Output the [X, Y] coordinate of the center of the cell containing the given text.  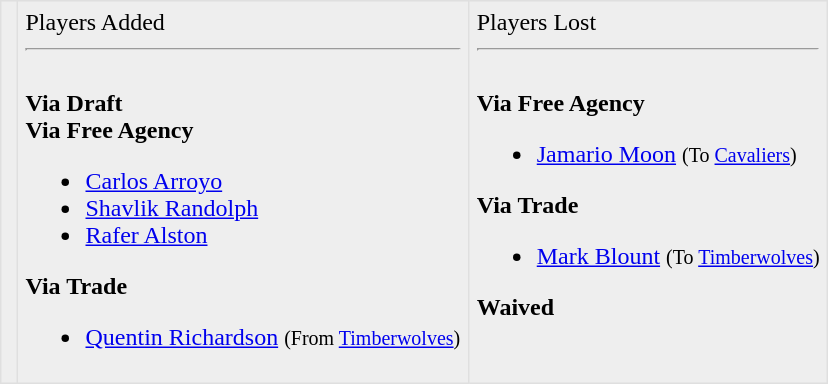
Players Lost Via Free AgencyJamario Moon (To Cavaliers)Via TradeMark Blount (To Timberwolves)Waived [648, 192]
Players Added Via Draft Via Free AgencyCarlos ArroyoShavlik RandolphRafer AlstonVia TradeQuentin Richardson (From Timberwolves) [242, 192]
